Identify which cell holds the provided text, then report its [x, y] central coordinate. 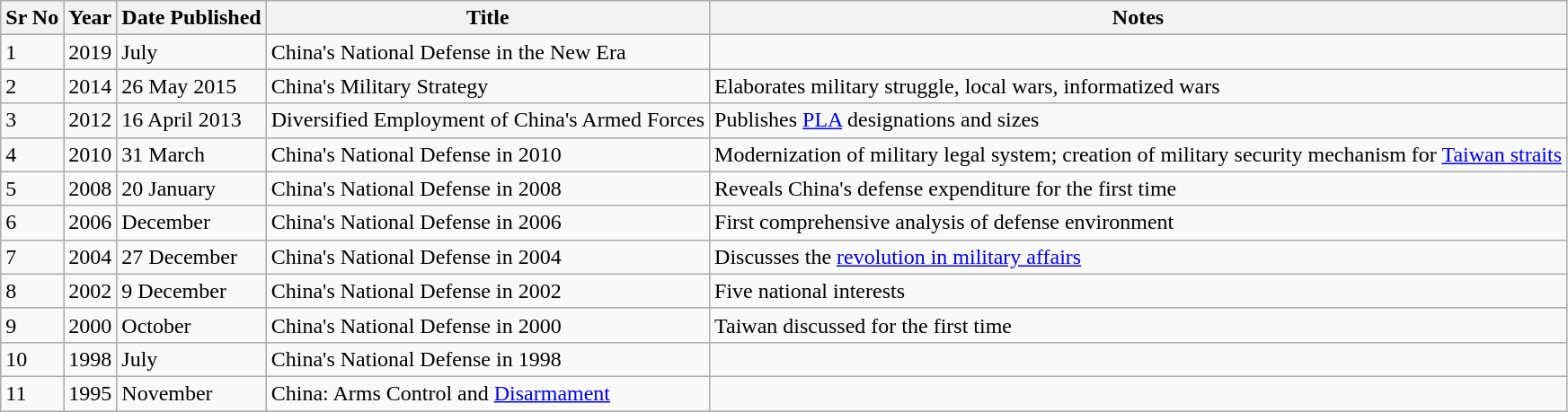
October [191, 325]
1998 [90, 359]
11 [32, 393]
2 [32, 86]
2000 [90, 325]
9 [32, 325]
Date Published [191, 18]
1 [32, 52]
6 [32, 223]
4 [32, 154]
Reveals China's defense expenditure for the first time [1138, 188]
Modernization of military legal system; creation of military security mechanism for Taiwan straits [1138, 154]
China's National Defense in 1998 [487, 359]
Title [487, 18]
China: Arms Control and Disarmament [487, 393]
2012 [90, 120]
Discusses the revolution in military affairs [1138, 257]
2014 [90, 86]
31 March [191, 154]
Taiwan discussed for the first time [1138, 325]
8 [32, 291]
2008 [90, 188]
China's National Defense in 2008 [487, 188]
China's Military Strategy [487, 86]
2019 [90, 52]
China's National Defense in 2010 [487, 154]
China's National Defense in 2004 [487, 257]
16 April 2013 [191, 120]
2010 [90, 154]
27 December [191, 257]
20 January [191, 188]
10 [32, 359]
First comprehensive analysis of defense environment [1138, 223]
2006 [90, 223]
2002 [90, 291]
China's National Defense in 2006 [487, 223]
3 [32, 120]
Year [90, 18]
5 [32, 188]
China's National Defense in 2000 [487, 325]
November [191, 393]
7 [32, 257]
1995 [90, 393]
December [191, 223]
Notes [1138, 18]
Elaborates military struggle, local wars, informatized wars [1138, 86]
26 May 2015 [191, 86]
China's National Defense in the New Era [487, 52]
Five national interests [1138, 291]
Diversified Employment of China's Armed Forces [487, 120]
China's National Defense in 2002 [487, 291]
2004 [90, 257]
9 December [191, 291]
Sr No [32, 18]
Publishes PLA designations and sizes [1138, 120]
